Provide the [X, Y] coordinate of the cell's center where the given text is located.  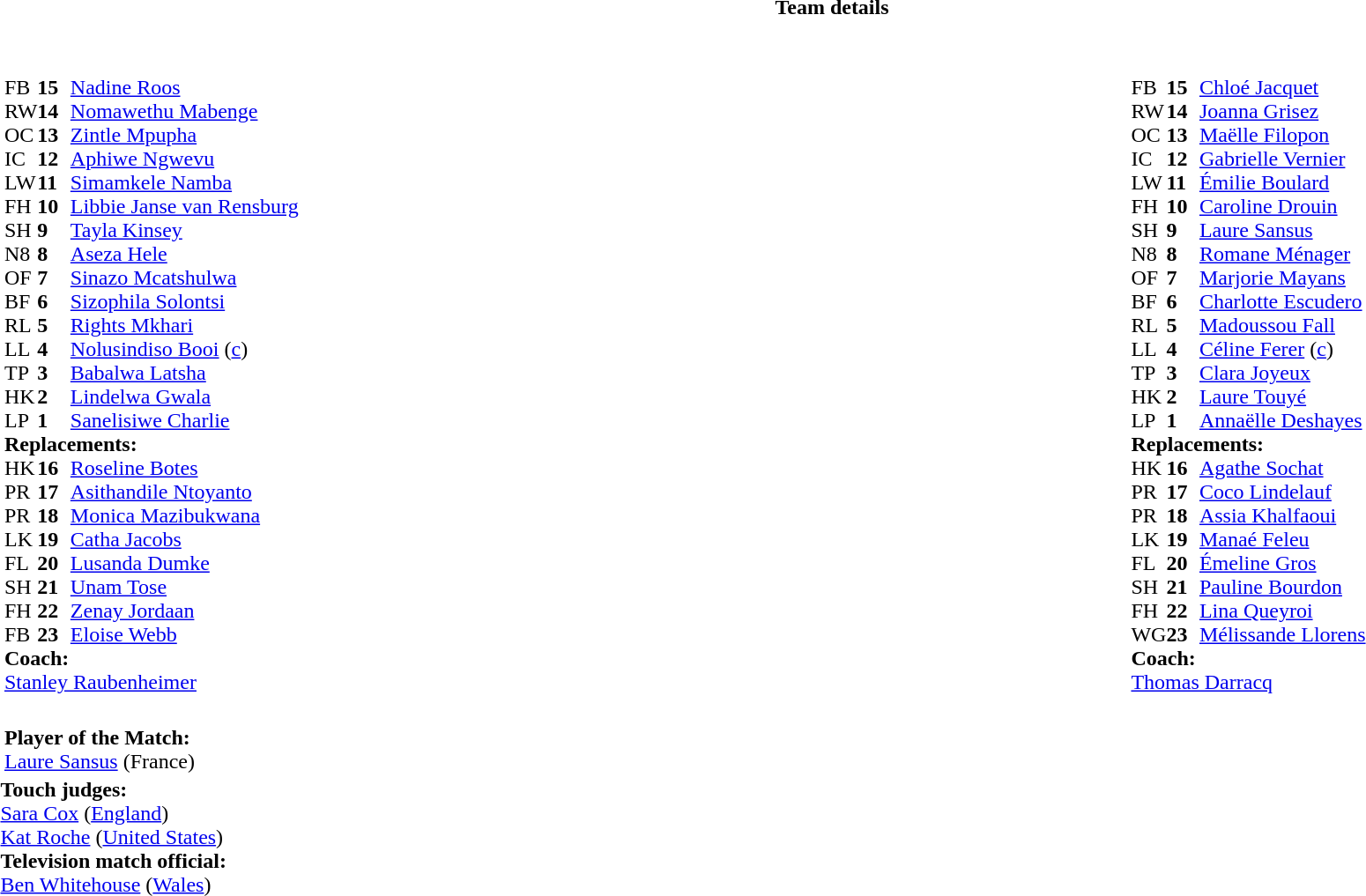
Lina Queyroi [1283, 611]
Caroline Drouin [1283, 206]
Sizophila Solontsi [185, 301]
Unam Tose [185, 587]
Manaé Feleu [1283, 539]
Nadine Roos [185, 88]
WG [1148, 634]
Stanley Raubenheimer [152, 682]
Madoussou Fall [1283, 326]
Coco Lindelauf [1283, 492]
Babalwa Latsha [185, 374]
Laure Touyé [1283, 396]
Aseza Hele [185, 254]
Simamkele Namba [185, 183]
Sanelisiwe Charlie [185, 421]
Catha Jacobs [185, 539]
Thomas Darracq [1248, 682]
Nolusindiso Booi (c) [185, 349]
Gabrielle Vernier [1283, 159]
Céline Ferer (c) [1283, 349]
Annaëlle Deshayes [1283, 421]
Émilie Boulard [1283, 183]
Monica Mazibukwana [185, 516]
Assia Khalfaoui [1283, 516]
Nomawethu Mabenge [185, 111]
Roseline Botes [185, 469]
Marjorie Mayans [1283, 278]
Pauline Bourdon [1283, 587]
Libbie Janse van Rensburg [185, 206]
Tayla Kinsey [185, 231]
Sinazo Mcatshulwa [185, 278]
Zintle Mpupha [185, 136]
Chloé Jacquet [1283, 88]
Lusanda Dumke [185, 564]
Maëlle Filopon [1283, 136]
Laure Sansus [1283, 231]
Lindelwa Gwala [185, 396]
Zenay Jordaan [185, 611]
Agathe Sochat [1283, 469]
Rights Mkhari [185, 326]
Charlotte Escudero [1283, 301]
Asithandile Ntoyanto [185, 492]
Romane Ménager [1283, 254]
Aphiwe Ngwevu [185, 159]
Eloise Webb [185, 634]
Émeline Gros [1283, 564]
Joanna Grisez [1283, 111]
Mélissande Llorens [1283, 634]
Clara Joyeux [1283, 374]
